Find where the given text appears and provide that cell's center as (x, y) coordinate. 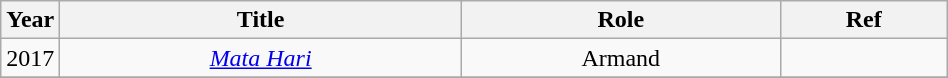
Armand (620, 58)
Year (30, 20)
Ref (864, 20)
2017 (30, 58)
Mata Hari (261, 58)
Role (620, 20)
Title (261, 20)
